Locate the cell with the specified text and output its (x, y) center coordinate. 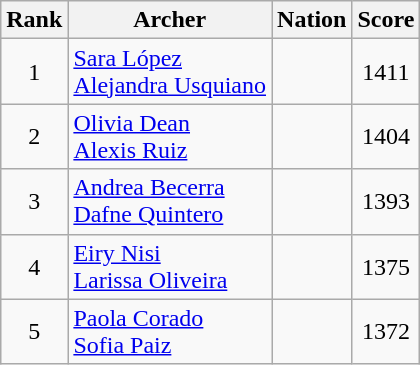
3 (34, 202)
4 (34, 266)
Olivia DeanAlexis Ruiz (170, 136)
1411 (386, 72)
1393 (386, 202)
Eiry NisiLarissa Oliveira (170, 266)
Archer (170, 20)
Score (386, 20)
1375 (386, 266)
Rank (34, 20)
1 (34, 72)
2 (34, 136)
1404 (386, 136)
Sara LópezAlejandra Usquiano (170, 72)
1372 (386, 332)
Andrea BecerraDafne Quintero (170, 202)
Nation (312, 20)
Paola CoradoSofia Paiz (170, 332)
5 (34, 332)
